From the cell containing the given text, extract its center point as (X, Y) coordinate. 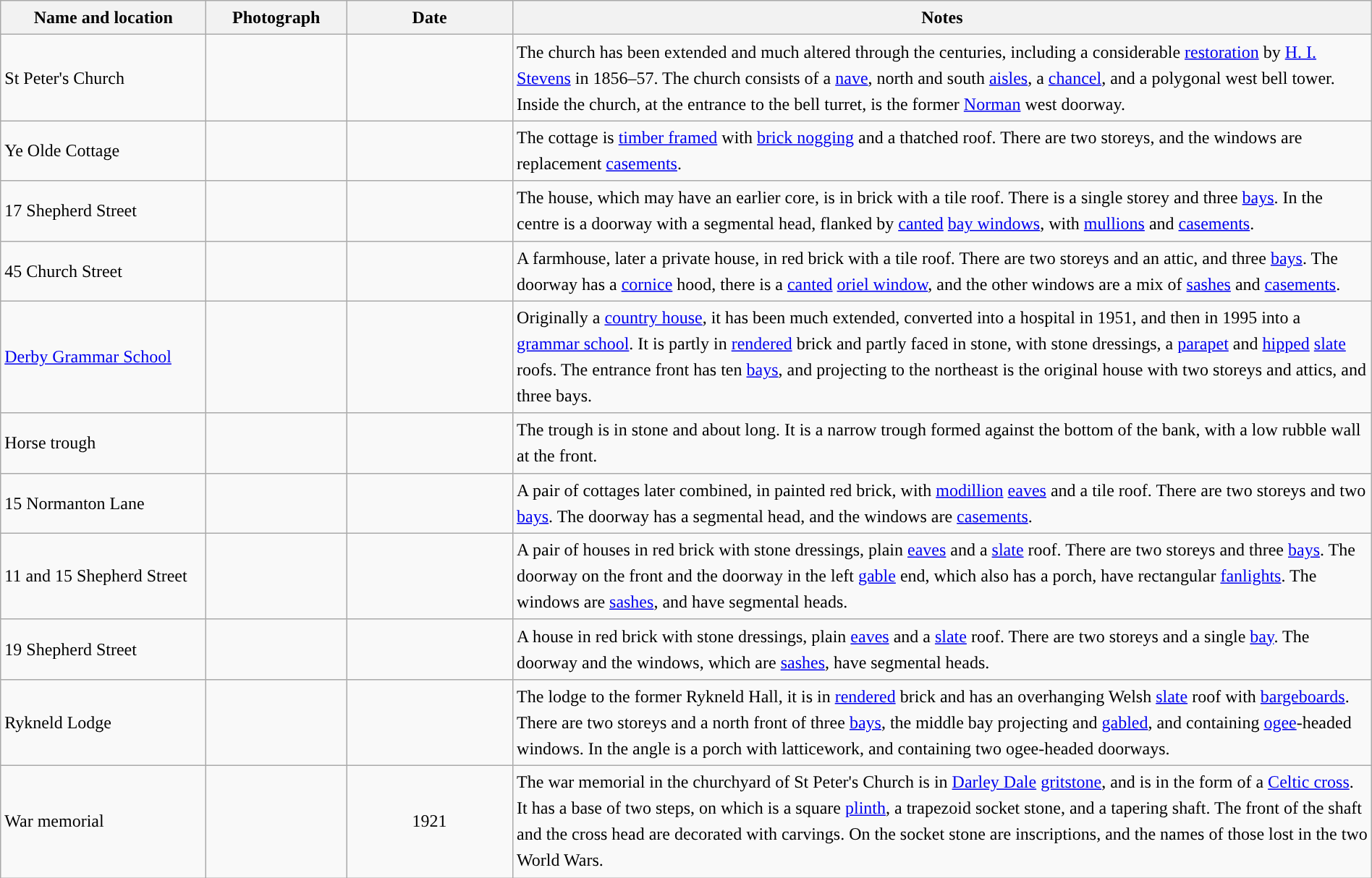
The cottage is timber framed with brick nogging and a thatched roof. There are two storeys, and the windows are replacement casements. (942, 150)
45 Church Street (103, 270)
19 Shepherd Street (103, 649)
Notes (942, 17)
Ye Olde Cottage (103, 150)
Rykneld Lodge (103, 722)
15 Normanton Lane (103, 503)
Name and location (103, 17)
11 and 15 Shepherd Street (103, 576)
Horse trough (103, 443)
The trough is in stone and about long. It is a narrow trough formed against the bottom of the bank, with a low rubble wall at the front. (942, 443)
1921 (430, 822)
War memorial (103, 822)
Photograph (276, 17)
Date (430, 17)
Derby Grammar School (103, 357)
17 Shepherd Street (103, 211)
St Peter's Church (103, 78)
